Scan for the cell matching the given text and deliver its [X, Y] coordinate at center. 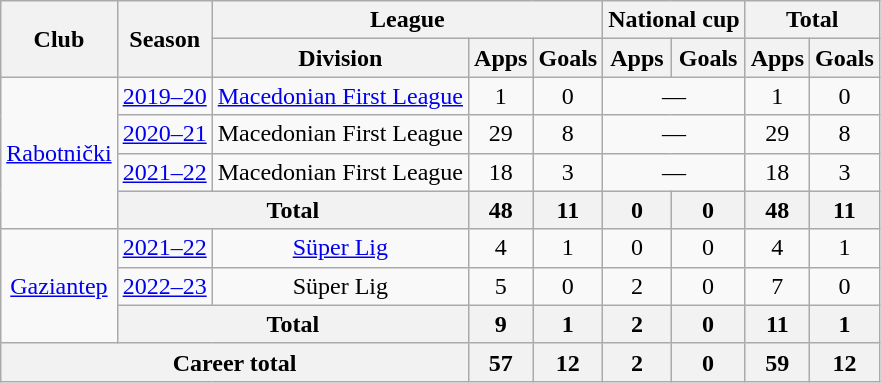
National cup [674, 20]
2019–20 [164, 96]
2020–21 [164, 134]
9 [501, 324]
59 [777, 362]
Career total [235, 362]
Gaziantep [59, 286]
League [407, 20]
5 [501, 286]
Division [340, 58]
57 [501, 362]
Club [59, 39]
Season [164, 39]
Rabotnički [59, 153]
2022–23 [164, 286]
7 [777, 286]
